Detect which cell encompasses the target text, then output its [x, y] center coordinate. 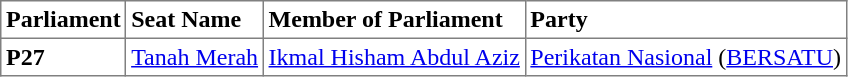
P27 [64, 57]
Member of Parliament [394, 20]
Party [686, 20]
Perikatan Nasional (BERSATU) [686, 57]
Tanah Merah [194, 57]
Ikmal Hisham Abdul Aziz [394, 57]
Parliament [64, 20]
Seat Name [194, 20]
